Provide the [x, y] coordinate of the cell's center where the given text is located.  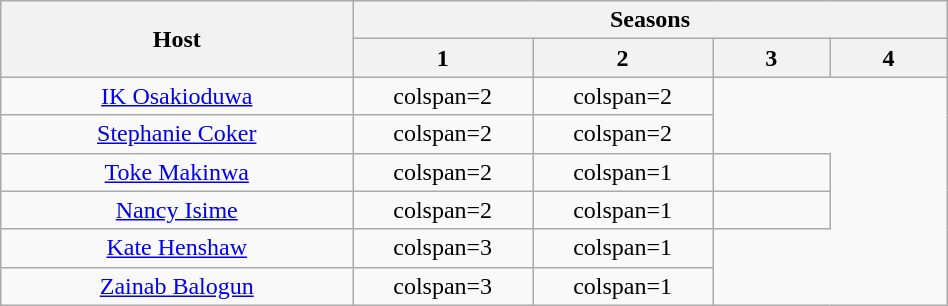
Zainab Balogun [177, 286]
Seasons [650, 20]
3 [772, 58]
2 [623, 58]
Kate Henshaw [177, 248]
Nancy Isime [177, 210]
1 [443, 58]
Host [177, 39]
Stephanie Coker [177, 134]
Toke Makinwa [177, 172]
IK Osakioduwa [177, 96]
4 [888, 58]
